Pinpoint the cell where the given text exists, returning its [x, y] midpoint coordinate. 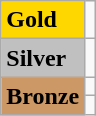
Silver [43, 58]
Bronze [43, 96]
Gold [43, 20]
